Scan for the cell matching the given text and deliver its [x, y] coordinate at center. 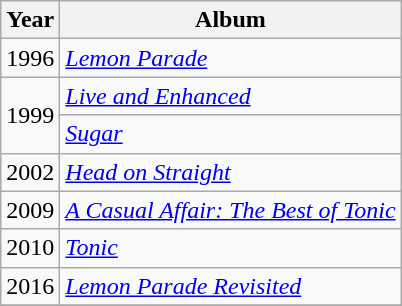
Album [230, 20]
Lemon Parade Revisited [230, 286]
Year [30, 20]
Sugar [230, 134]
Live and Enhanced [230, 96]
1999 [30, 115]
2010 [30, 248]
Head on Straight [230, 172]
Lemon Parade [230, 58]
1996 [30, 58]
2002 [30, 172]
2009 [30, 210]
A Casual Affair: The Best of Tonic [230, 210]
Tonic [230, 248]
2016 [30, 286]
